Scan for the cell matching the given text and deliver its [x, y] coordinate at center. 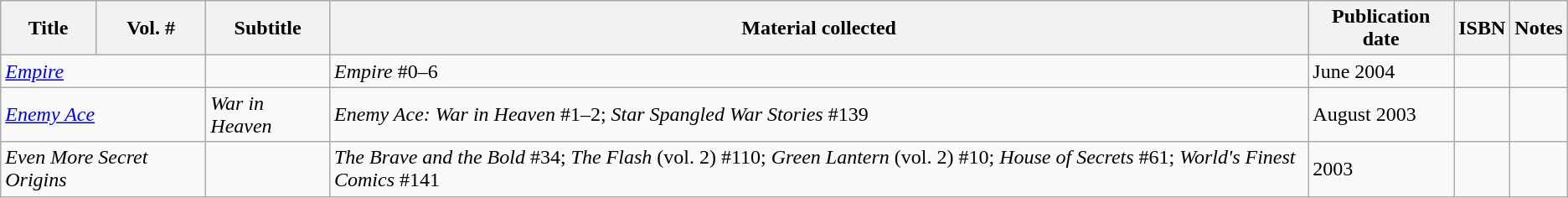
Empire #0–6 [818, 71]
June 2004 [1381, 71]
Even More Secret Origins [104, 169]
Publication date [1381, 29]
Title [49, 29]
Material collected [818, 29]
Vol. # [151, 29]
War in Heaven [268, 114]
Enemy Ace: War in Heaven #1–2; Star Spangled War Stories #139 [818, 114]
Empire [104, 71]
2003 [1381, 169]
Notes [1539, 29]
August 2003 [1381, 114]
Enemy Ace [104, 114]
ISBN [1483, 29]
Subtitle [268, 29]
The Brave and the Bold #34; The Flash (vol. 2) #110; Green Lantern (vol. 2) #10; House of Secrets #61; World's Finest Comics #141 [818, 169]
